Search for the cell housing the specified text and yield its [x, y] center coordinate. 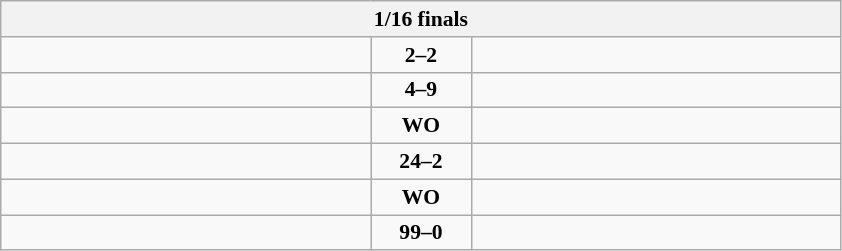
2–2 [421, 55]
99–0 [421, 233]
24–2 [421, 162]
1/16 finals [421, 19]
4–9 [421, 90]
